Detect which cell encompasses the target text, then output its [X, Y] center coordinate. 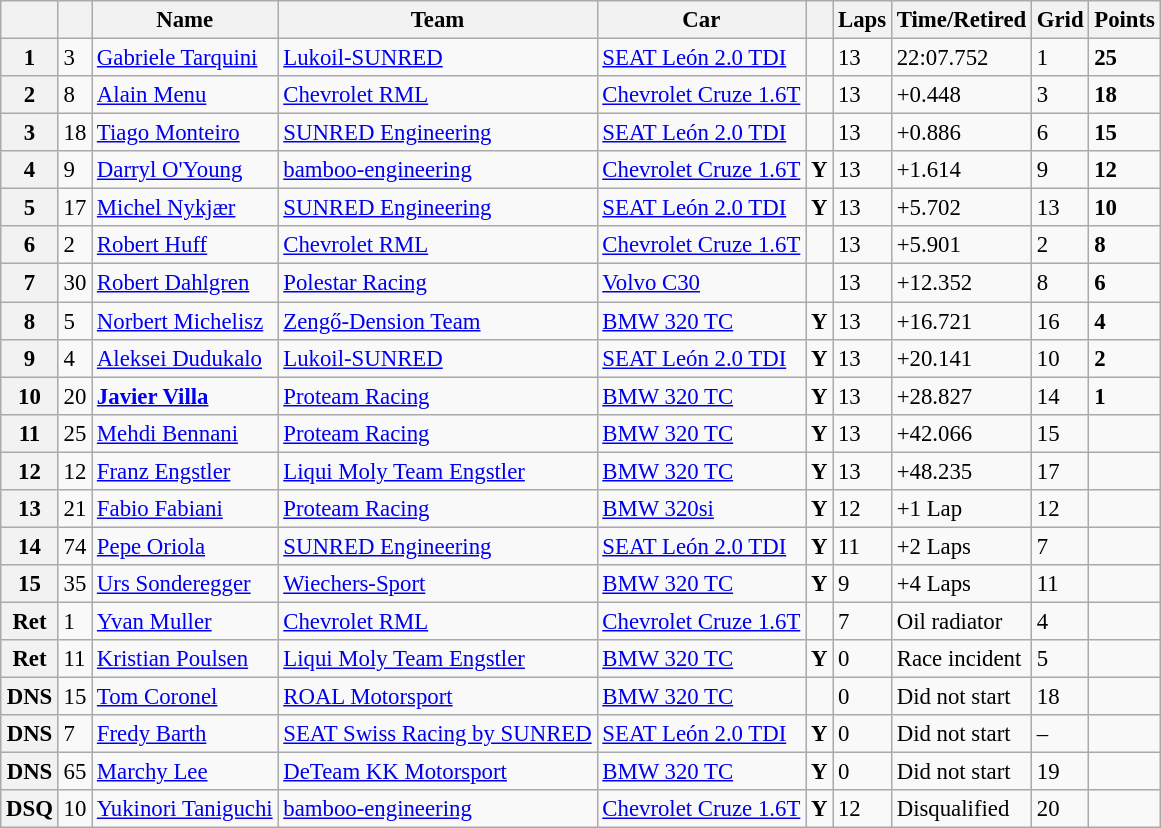
Alain Menu [185, 95]
30 [74, 283]
Marchy Lee [185, 772]
Yvan Muller [185, 621]
Race incident [961, 659]
+5.702 [961, 208]
Polestar Racing [438, 283]
Darryl O'Young [185, 170]
19 [1060, 772]
Oil radiator [961, 621]
+48.235 [961, 471]
Points [1124, 20]
+20.141 [961, 358]
Kristian Poulsen [185, 659]
Robert Huff [185, 245]
BMW 320si [702, 509]
Urs Sonderegger [185, 584]
Team [438, 20]
Michel Nykjær [185, 208]
Name [185, 20]
Mehdi Bennani [185, 433]
+1.614 [961, 170]
+2 Laps [961, 546]
Yukinori Taniguchi [185, 809]
ROAL Motorsport [438, 697]
+12.352 [961, 283]
Volvo C30 [702, 283]
Disqualified [961, 809]
SEAT Swiss Racing by SUNRED [438, 734]
Fredy Barth [185, 734]
Gabriele Tarquini [185, 58]
Laps [862, 20]
+42.066 [961, 433]
Time/Retired [961, 20]
DSQ [30, 809]
35 [74, 584]
+16.721 [961, 321]
Car [702, 20]
Franz Engstler [185, 471]
Zengő-Dension Team [438, 321]
Norbert Michelisz [185, 321]
– [1060, 734]
Robert Dahlgren [185, 283]
DeTeam KK Motorsport [438, 772]
Wiechers-Sport [438, 584]
Pepe Oriola [185, 546]
65 [74, 772]
21 [74, 509]
Javier Villa [185, 396]
+0.886 [961, 133]
Grid [1060, 20]
+1 Lap [961, 509]
+0.448 [961, 95]
Aleksei Dudukalo [185, 358]
22:07.752 [961, 58]
Tom Coronel [185, 697]
Tiago Monteiro [185, 133]
+4 Laps [961, 584]
+5.901 [961, 245]
74 [74, 546]
+28.827 [961, 396]
16 [1060, 321]
Fabio Fabiani [185, 509]
